Identify which cell holds the provided text, then report its [X, Y] central coordinate. 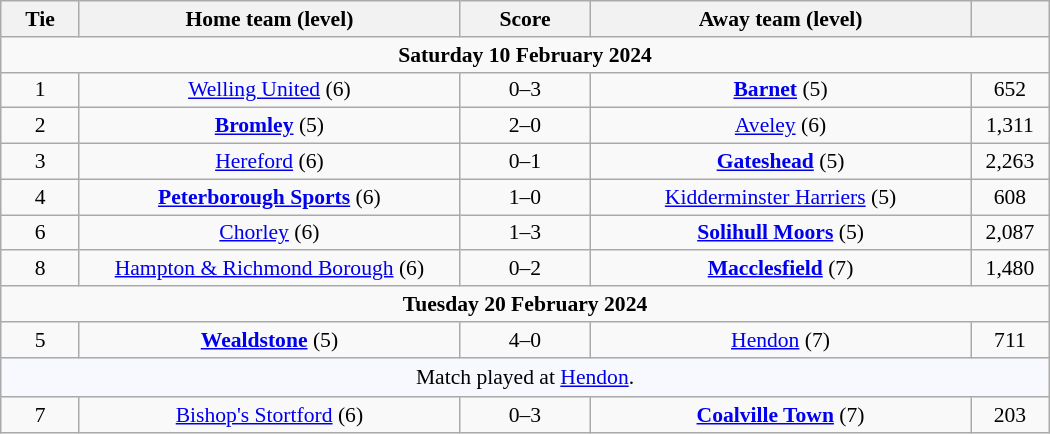
Aveley (6) [781, 126]
Chorley (6) [269, 233]
Macclesfield (7) [781, 269]
4 [40, 197]
0–1 [524, 162]
2,263 [1010, 162]
1–3 [524, 233]
Wealdstone (5) [269, 340]
5 [40, 340]
Saturday 10 February 2024 [525, 55]
Peterborough Sports (6) [269, 197]
Kidderminster Harriers (5) [781, 197]
Bromley (5) [269, 126]
1,311 [1010, 126]
4–0 [524, 340]
Welling United (6) [269, 90]
Hampton & Richmond Borough (6) [269, 269]
Hereford (6) [269, 162]
0–2 [524, 269]
7 [40, 416]
Tuesday 20 February 2024 [525, 304]
1,480 [1010, 269]
1 [40, 90]
Coalville Town (7) [781, 416]
Barnet (5) [781, 90]
Gateshead (5) [781, 162]
Tie [40, 19]
608 [1010, 197]
2–0 [524, 126]
Bishop's Stortford (6) [269, 416]
203 [1010, 416]
Match played at Hendon. [525, 377]
1–0 [524, 197]
8 [40, 269]
Solihull Moors (5) [781, 233]
3 [40, 162]
Home team (level) [269, 19]
652 [1010, 90]
Score [524, 19]
Hendon (7) [781, 340]
711 [1010, 340]
2,087 [1010, 233]
6 [40, 233]
2 [40, 126]
Away team (level) [781, 19]
